Provide the (x, y) coordinate of the cell's center where the given text is located.  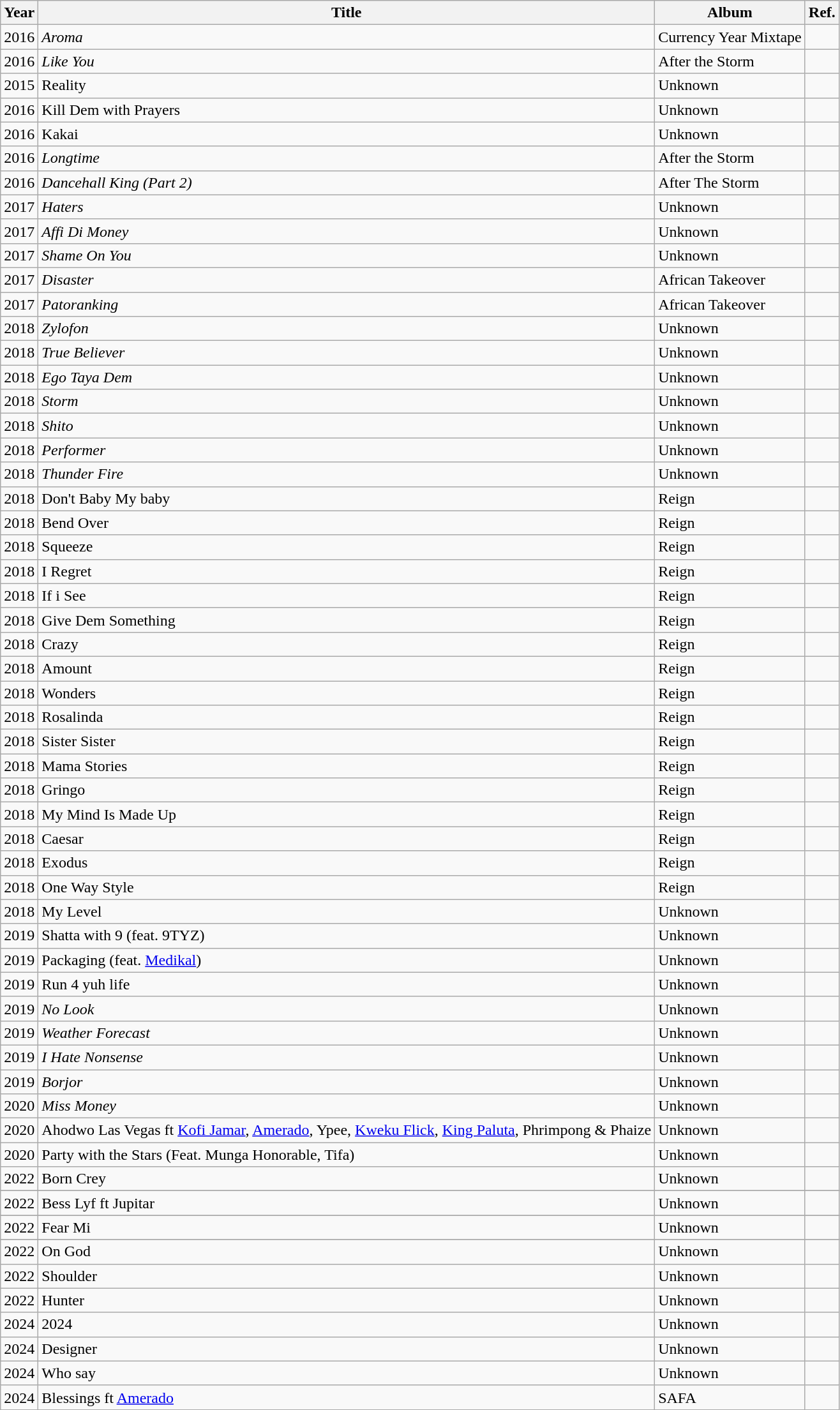
Give Dem Something (347, 620)
Born Crey (347, 1179)
Bend Over (347, 523)
Ego Taya Dem (347, 377)
Designer (347, 1349)
Miss Money (347, 1106)
Blessings ft Amerado (347, 1397)
I Regret (347, 571)
Who say (347, 1373)
After The Storm (730, 183)
Year (19, 13)
My Mind Is Made Up (347, 814)
Longtime (347, 158)
Kakai (347, 134)
True Believer (347, 353)
Bess Lyf ft Jupitar (347, 1203)
Title (347, 13)
Currency Year Mixtape (730, 37)
Wonders (347, 693)
Affi Di Money (347, 231)
Squeeze (347, 547)
No Look (347, 1009)
Performer (347, 450)
Thunder Fire (347, 474)
Party with the Stars (Feat. Munga Honorable, Tifa) (347, 1155)
Ref. (822, 13)
Rosalinda (347, 717)
Haters (347, 207)
Disaster (347, 280)
On God (347, 1252)
Reality (347, 86)
Caesar (347, 839)
Aroma (347, 37)
Shito (347, 426)
Ahodwo Las Vegas ft Kofi Jamar, Amerado, Ypee, Kweku Flick, King Paluta, Phrimpong & Phaize (347, 1130)
Hunter (347, 1300)
Run 4 yuh life (347, 984)
I Hate Nonsense (347, 1057)
Weather Forecast (347, 1033)
If i See (347, 596)
Don't Baby My baby (347, 499)
Dancehall King (Part 2) (347, 183)
One Way Style (347, 887)
Fear Mi (347, 1227)
Amount (347, 668)
SAFA (730, 1397)
Crazy (347, 644)
Zylofon (347, 329)
Like You (347, 61)
Sister Sister (347, 742)
Storm (347, 401)
Kill Dem with Prayers (347, 110)
Shatta with 9 (feat. 9TYZ) (347, 936)
My Level (347, 911)
Borjor (347, 1082)
Album (730, 13)
Gringo (347, 790)
Packaging (feat. Medikal) (347, 960)
Shame On You (347, 255)
Mama Stories (347, 766)
Exodus (347, 863)
Shoulder (347, 1276)
2015 (19, 86)
Patoranking (347, 304)
